Search for the cell housing the specified text and yield its [X, Y] center coordinate. 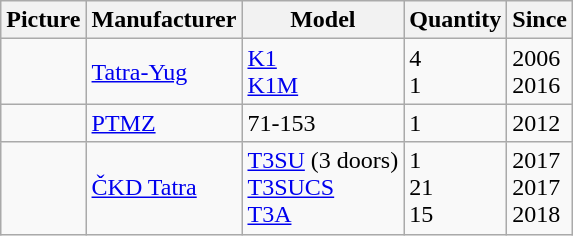
ČKD Tatra [164, 188]
20062016 [540, 72]
41 [456, 72]
K1K1M [323, 72]
Tatra-Yug [164, 72]
Manufacturer [164, 20]
Quantity [456, 20]
PTMZ [164, 123]
Since [540, 20]
2012 [540, 123]
Picture [44, 20]
T3SU (3 doors)T3SUCST3A [323, 188]
Model [323, 20]
1 [456, 123]
201720172018 [540, 188]
71-153 [323, 123]
12115 [456, 188]
